Provide the (X, Y) coordinate of the cell's center where the given text is located.  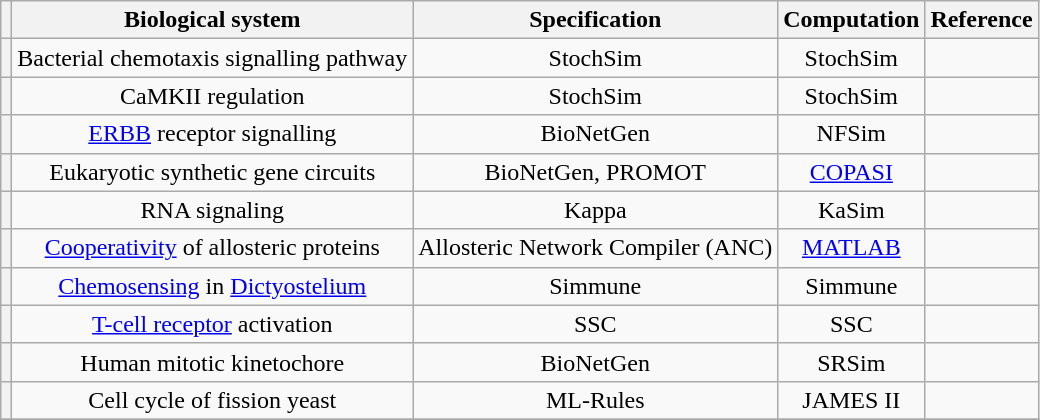
Human mitotic kinetochore (212, 362)
Eukaryotic synthetic gene circuits (212, 172)
JAMES II (852, 400)
MATLAB (852, 248)
Reference (982, 20)
CaMKII regulation (212, 96)
Chemosensing in Dictyostelium (212, 286)
Kappa (596, 210)
Biological system (212, 20)
ERBB receptor signalling (212, 134)
RNA signaling (212, 210)
SRSim (852, 362)
Allosteric Network Compiler (ANC) (596, 248)
COPASI (852, 172)
Bacterial chemotaxis signalling pathway (212, 58)
Specification (596, 20)
T-cell receptor activation (212, 324)
Cell cycle of fission yeast (212, 400)
ML-Rules (596, 400)
BioNetGen, PROMOT (596, 172)
KaSim (852, 210)
Cooperativity of allosteric proteins (212, 248)
Computation (852, 20)
NFSim (852, 134)
